Find where the given text appears and provide that cell's center as (X, Y) coordinate. 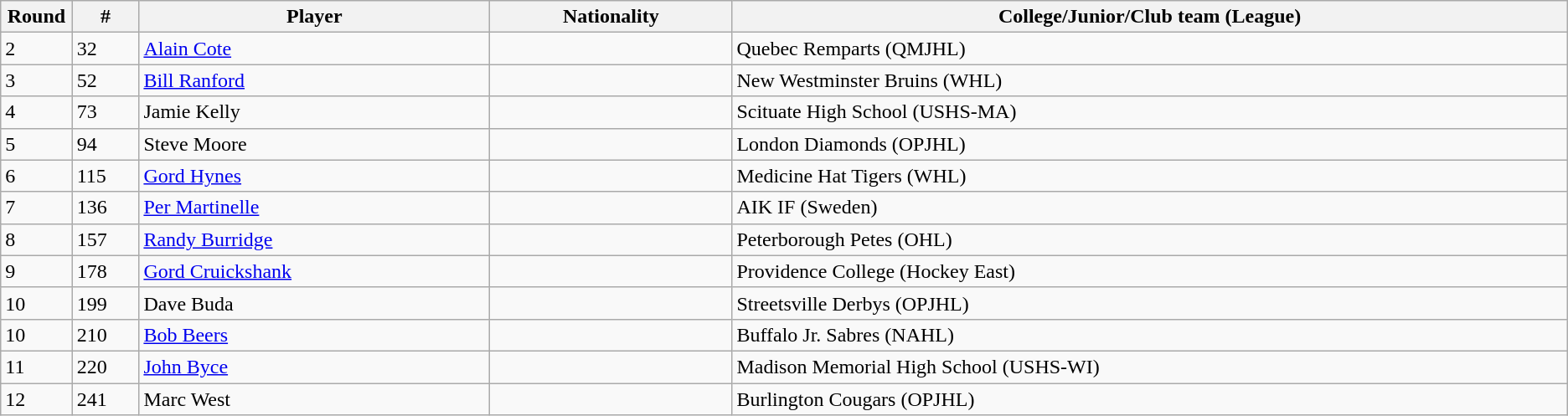
Scituate High School (USHS-MA) (1149, 112)
College/Junior/Club team (League) (1149, 17)
Marc West (315, 399)
Gord Hynes (315, 176)
Player (315, 17)
Gord Cruickshank (315, 271)
Nationality (611, 17)
32 (106, 49)
115 (106, 176)
Dave Buda (315, 303)
4 (37, 112)
John Byce (315, 367)
Providence College (Hockey East) (1149, 271)
Round (37, 17)
New Westminster Bruins (WHL) (1149, 80)
Bob Beers (315, 335)
52 (106, 80)
# (106, 17)
220 (106, 367)
8 (37, 239)
Medicine Hat Tigers (WHL) (1149, 176)
7 (37, 208)
157 (106, 239)
Madison Memorial High School (USHS-WI) (1149, 367)
Alain Cote (315, 49)
2 (37, 49)
Burlington Cougars (OPJHL) (1149, 399)
Peterborough Petes (OHL) (1149, 239)
9 (37, 271)
241 (106, 399)
178 (106, 271)
Randy Burridge (315, 239)
London Diamonds (OPJHL) (1149, 144)
Buffalo Jr. Sabres (NAHL) (1149, 335)
AIK IF (Sweden) (1149, 208)
94 (106, 144)
Bill Ranford (315, 80)
6 (37, 176)
5 (37, 144)
12 (37, 399)
3 (37, 80)
11 (37, 367)
73 (106, 112)
Streetsville Derbys (OPJHL) (1149, 303)
Quebec Remparts (QMJHL) (1149, 49)
Per Martinelle (315, 208)
136 (106, 208)
210 (106, 335)
Jamie Kelly (315, 112)
199 (106, 303)
Steve Moore (315, 144)
